Scan for the cell matching the given text and deliver its [X, Y] coordinate at center. 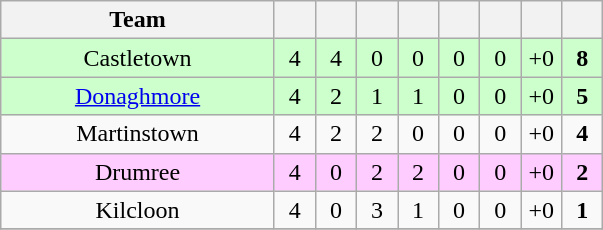
Kilcloon [138, 210]
Drumree [138, 172]
3 [376, 210]
Martinstown [138, 134]
Castletown [138, 58]
Team [138, 20]
8 [582, 58]
5 [582, 96]
Donaghmore [138, 96]
